Scan for the cell matching the given text and deliver its [x, y] coordinate at center. 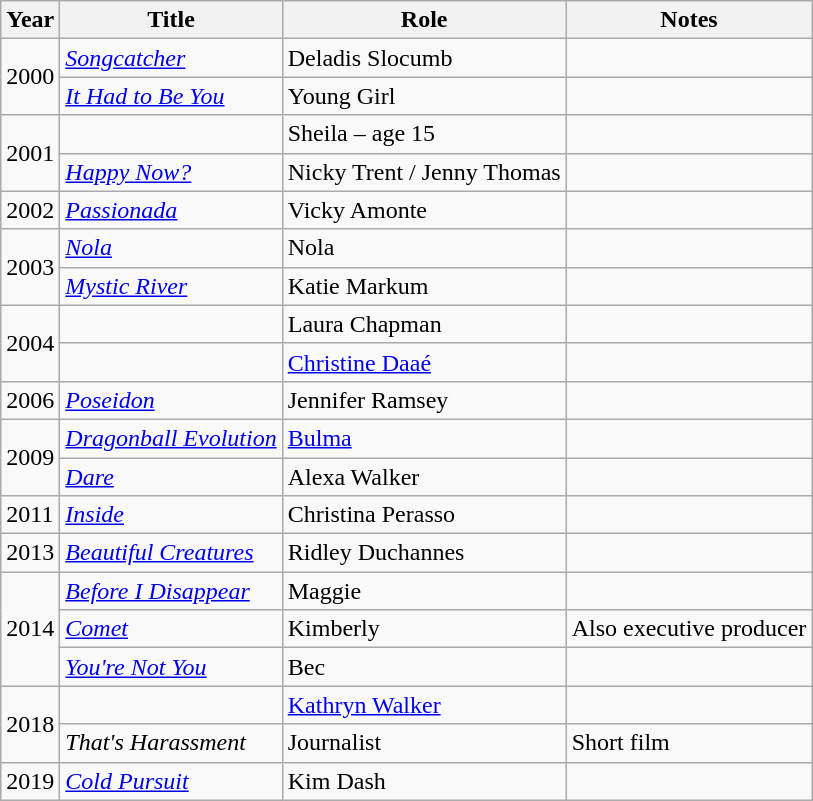
Bec [424, 667]
Alexa Walker [424, 477]
Kathryn Walker [424, 705]
Title [171, 20]
Deladis Slocumb [424, 58]
2002 [30, 210]
2003 [30, 267]
Dragonball Evolution [171, 438]
It Had to Be You [171, 96]
2013 [30, 553]
That's Harassment [171, 743]
Beautiful Creatures [171, 553]
2004 [30, 343]
Kim Dash [424, 781]
Mystic River [171, 286]
Bulma [424, 438]
Katie Markum [424, 286]
Songcatcher [171, 58]
Vicky Amonte [424, 210]
Nicky Trent / Jenny Thomas [424, 172]
Happy Now? [171, 172]
Kimberly [424, 629]
2014 [30, 629]
Comet [171, 629]
Inside [171, 515]
Sheila – age 15 [424, 134]
Notes [689, 20]
2019 [30, 781]
2006 [30, 400]
2000 [30, 77]
2009 [30, 457]
Poseidon [171, 400]
Passionada [171, 210]
2011 [30, 515]
Maggie [424, 591]
Dare [171, 477]
2018 [30, 724]
Short film [689, 743]
You're Not You [171, 667]
Before I Disappear [171, 591]
Also executive producer [689, 629]
Jennifer Ramsey [424, 400]
Year [30, 20]
Cold Pursuit [171, 781]
Christina Perasso [424, 515]
Journalist [424, 743]
2001 [30, 153]
Young Girl [424, 96]
Christine Daaé [424, 362]
Role [424, 20]
Ridley Duchannes [424, 553]
Laura Chapman [424, 324]
